Provide the [x, y] coordinate of the cell's center where the given text is located.  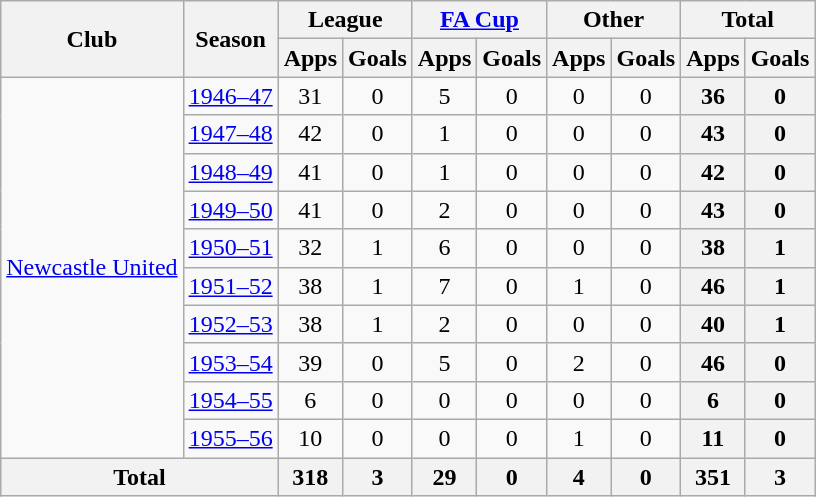
31 [310, 96]
4 [579, 477]
League [345, 20]
Newcastle United [92, 268]
7 [444, 286]
1948–49 [230, 172]
40 [713, 324]
1949–50 [230, 210]
32 [310, 248]
1947–48 [230, 134]
Club [92, 39]
1950–51 [230, 248]
1954–55 [230, 400]
Other [614, 20]
11 [713, 438]
Season [230, 39]
29 [444, 477]
1955–56 [230, 438]
318 [310, 477]
351 [713, 477]
FA Cup [479, 20]
1952–53 [230, 324]
1953–54 [230, 362]
36 [713, 96]
1951–52 [230, 286]
10 [310, 438]
1946–47 [230, 96]
39 [310, 362]
